Output the [x, y] coordinate of the center of the cell containing the given text.  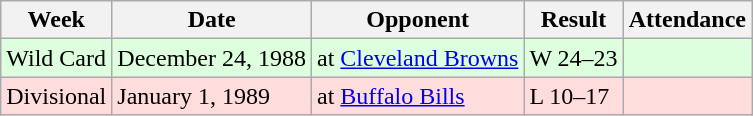
W 24–23 [574, 58]
at Cleveland Browns [417, 58]
Divisional [56, 96]
Result [574, 20]
L 10–17 [574, 96]
December 24, 1988 [212, 58]
at Buffalo Bills [417, 96]
January 1, 1989 [212, 96]
Wild Card [56, 58]
Week [56, 20]
Attendance [687, 20]
Opponent [417, 20]
Date [212, 20]
